For the text-containing cell, return its midpoint in [x, y] coordinate format. 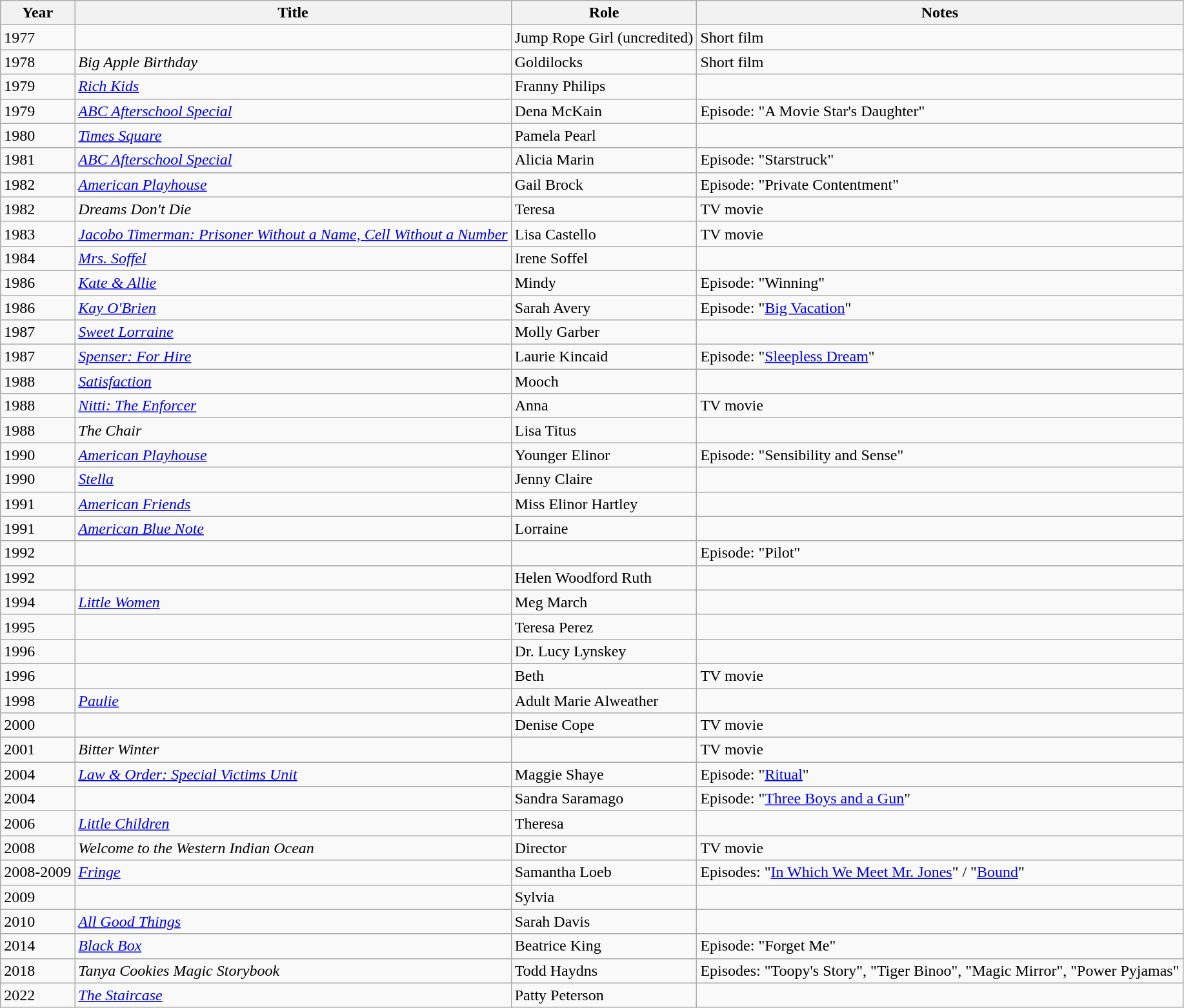
Big Apple Birthday [293, 62]
Gail Brock [604, 185]
Jump Rope Girl (uncredited) [604, 37]
Little Women [293, 602]
2022 [37, 995]
American Blue Note [293, 529]
Teresa [604, 209]
Episode: "Ritual" [939, 774]
Sarah Davis [604, 922]
Welcome to the Western Indian Ocean [293, 848]
Dr. Lucy Lynskey [604, 651]
Nitti: The Enforcer [293, 406]
Goldilocks [604, 62]
Dreams Don't Die [293, 209]
Irene Soffel [604, 258]
1998 [37, 700]
2000 [37, 725]
Sylvia [604, 897]
Episode: "Sleepless Dream" [939, 357]
Franny Philips [604, 86]
Todd Haydns [604, 971]
Episodes: "Toopy's Story", "Tiger Binoo", "Magic Mirror", "Power Pyjamas" [939, 971]
Teresa Perez [604, 627]
Bitter Winter [293, 750]
Episode: "Three Boys and a Gun" [939, 799]
Patty Peterson [604, 995]
Fringe [293, 872]
Jenny Claire [604, 479]
1978 [37, 62]
2018 [37, 971]
Laurie Kincaid [604, 357]
Mindy [604, 283]
Alicia Marin [604, 160]
Beth [604, 676]
1980 [37, 136]
2008 [37, 848]
Times Square [293, 136]
Meg March [604, 602]
1984 [37, 258]
Lorraine [604, 529]
Rich Kids [293, 86]
Samantha Loeb [604, 872]
2010 [37, 922]
Beatrice King [604, 946]
Pamela Pearl [604, 136]
Episodes: "In Which We Meet Mr. Jones" / "Bound" [939, 872]
Sarah Avery [604, 308]
Title [293, 13]
Episode: "Big Vacation" [939, 308]
2008-2009 [37, 872]
Episode: "Pilot" [939, 553]
Mooch [604, 381]
Paulie [293, 700]
All Good Things [293, 922]
Year [37, 13]
Law & Order: Special Victims Unit [293, 774]
Sandra Saramago [604, 799]
Episode: "Forget Me" [939, 946]
Mrs. Soffel [293, 258]
1995 [37, 627]
Black Box [293, 946]
Episode: "Winning" [939, 283]
Lisa Titus [604, 430]
Maggie Shaye [604, 774]
Sweet Lorraine [293, 332]
Episode: "Private Contentment" [939, 185]
2009 [37, 897]
Lisa Castello [604, 234]
1983 [37, 234]
Notes [939, 13]
The Staircase [293, 995]
Kate & Allie [293, 283]
Theresa [604, 823]
Episode: "Sensibility and Sense" [939, 455]
Stella [293, 479]
Episode: "A Movie Star's Daughter" [939, 111]
2006 [37, 823]
Director [604, 848]
Satisfaction [293, 381]
Jacobo Timerman: Prisoner Without a Name, Cell Without a Number [293, 234]
Helen Woodford Ruth [604, 578]
Denise Cope [604, 725]
Episode: "Starstruck" [939, 160]
American Friends [293, 504]
Anna [604, 406]
2014 [37, 946]
1994 [37, 602]
Tanya Cookies Magic Storybook [293, 971]
Role [604, 13]
Little Children [293, 823]
Miss Elinor Hartley [604, 504]
Kay O'Brien [293, 308]
Dena McKain [604, 111]
Spenser: For Hire [293, 357]
2001 [37, 750]
1981 [37, 160]
Adult Marie Alweather [604, 700]
Molly Garber [604, 332]
The Chair [293, 430]
Younger Elinor [604, 455]
1977 [37, 37]
